Locate the cell with the specified text and output its [x, y] center coordinate. 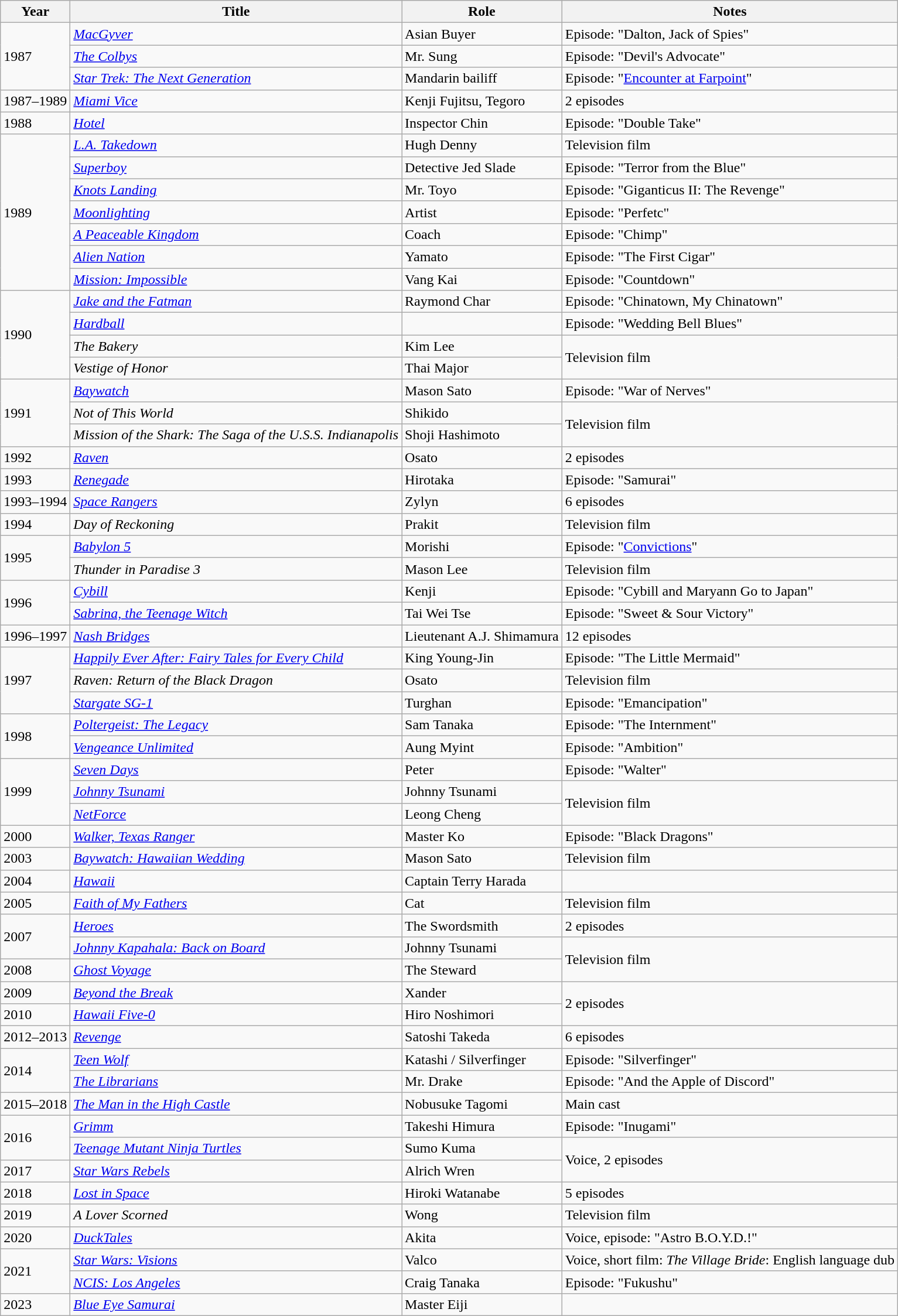
Artist [482, 212]
2018 [35, 1193]
The Bakery [236, 346]
1999 [35, 792]
2021 [35, 1271]
Satoshi Takeda [482, 1037]
Hiroki Watanabe [482, 1193]
Aung Myint [482, 747]
1997 [35, 681]
2016 [35, 1137]
Star Wars Rebels [236, 1171]
Thai Major [482, 368]
Day of Reckoning [236, 524]
Revenge [236, 1037]
Episode: "Terror from the Blue" [730, 168]
Raven: Return of the Black Dragon [236, 681]
1996 [35, 602]
Mr. Sung [482, 56]
Raven [236, 457]
Not of This World [236, 413]
Notes [730, 12]
Baywatch: Hawaiian Wedding [236, 859]
1988 [35, 123]
2003 [35, 859]
Tai Wei Tse [482, 613]
Episode: "Samurai" [730, 480]
2005 [35, 903]
Episode: "Encounter at Farpoint" [730, 78]
Episode: "The First Cigar" [730, 257]
MacGyver [236, 34]
2012–2013 [35, 1037]
Title [236, 12]
1998 [35, 736]
Vengeance Unlimited [236, 747]
Mason Lee [482, 569]
Heroes [236, 925]
Craig Tanaka [482, 1282]
1995 [35, 558]
Grimm [236, 1126]
Master Ko [482, 836]
1987–1989 [35, 101]
Mr. Toyo [482, 190]
Teen Wolf [236, 1059]
Renegade [236, 480]
Inspector Chin [482, 123]
Akita [482, 1238]
5 episodes [730, 1193]
Voice, short film: The Village Bride: English language dub [730, 1260]
NCIS: Los Angeles [236, 1282]
Hawaii Five-0 [236, 1015]
2008 [35, 970]
The Swordsmith [482, 925]
Mr. Drake [482, 1082]
Master Eiji [482, 1304]
Hawaii [236, 881]
1993 [35, 480]
2004 [35, 881]
Thunder in Paradise 3 [236, 569]
Vestige of Honor [236, 368]
Captain Terry Harada [482, 881]
Hardball [236, 324]
Nobusuke Tagomi [482, 1104]
2000 [35, 836]
Hotel [236, 123]
1987 [35, 56]
Detective Jed Slade [482, 168]
Blue Eye Samurai [236, 1304]
Episode: "Countdown" [730, 279]
Katashi / Silverfinger [482, 1059]
Kim Lee [482, 346]
Happily Ever After: Fairy Tales for Every Child [236, 658]
Beyond the Break [236, 993]
Episode: "Perfetc" [730, 212]
Lieutenant A.J. Shimamura [482, 635]
Faith of My Fathers [236, 903]
Jake and the Fatman [236, 302]
Cybill [236, 591]
Episode: "Ambition" [730, 747]
Episode: "Cybill and Maryann Go to Japan" [730, 591]
Mission of the Shark: The Saga of the U.S.S. Indianapolis [236, 435]
Main cast [730, 1104]
Teenage Mutant Ninja Turtles [236, 1148]
Star Trek: The Next Generation [236, 78]
Yamato [482, 257]
Cat [482, 903]
2017 [35, 1171]
Episode: "Sweet & Sour Victory" [730, 613]
2019 [35, 1215]
Raymond Char [482, 302]
King Young-Jin [482, 658]
Voice, 2 episodes [730, 1160]
Episode: "Emancipation" [730, 703]
Wong [482, 1215]
Episode: "The Internment" [730, 725]
Moonlighting [236, 212]
2010 [35, 1015]
Mandarin bailiff [482, 78]
Coach [482, 234]
Prakit [482, 524]
Sabrina, the Teenage Witch [236, 613]
Episode: "And the Apple of Discord" [730, 1082]
A Lover Scorned [236, 1215]
2020 [35, 1238]
2009 [35, 993]
Babylon 5 [236, 546]
Hirotaka [482, 480]
Morishi [482, 546]
Turghan [482, 703]
Episode: "Double Take" [730, 123]
2023 [35, 1304]
Lost in Space [236, 1193]
Walker, Texas Ranger [236, 836]
Xander [482, 993]
Ghost Voyage [236, 970]
NetForce [236, 814]
Poltergeist: The Legacy [236, 725]
Nash Bridges [236, 635]
Superboy [236, 168]
Episode: "Chimp" [730, 234]
The Librarians [236, 1082]
Shikido [482, 413]
L.A. Takedown [236, 145]
2007 [35, 936]
Alien Nation [236, 257]
Episode: "Devil's Advocate" [730, 56]
Episode: "Walter" [730, 770]
Episode: "Giganticus II: The Revenge" [730, 190]
2015–2018 [35, 1104]
DuckTales [236, 1238]
Episode: "Silverfinger" [730, 1059]
The Colbys [236, 56]
Year [35, 12]
Johnny Kapahala: Back on Board [236, 948]
Stargate SG-1 [236, 703]
1996–1997 [35, 635]
1994 [35, 524]
1990 [35, 335]
Hugh Denny [482, 145]
Episode: "Dalton, Jack of Spies" [730, 34]
Peter [482, 770]
Shoji Hashimoto [482, 435]
Knots Landing [236, 190]
Episode: "War of Nerves" [730, 391]
Vang Kai [482, 279]
Leong Cheng [482, 814]
Kenji Fujitsu, Tegoro [482, 101]
Episode: "Fukushu" [730, 1282]
Hiro Noshimori [482, 1015]
A Peaceable Kingdom [236, 234]
Role [482, 12]
Space Rangers [236, 502]
Kenji [482, 591]
Episode: "Inugami" [730, 1126]
1989 [35, 212]
1991 [35, 413]
Miami Vice [236, 101]
Episode: "Wedding Bell Blues" [730, 324]
Episode: "Black Dragons" [730, 836]
1992 [35, 457]
Episode: "Convictions" [730, 546]
Sumo Kuma [482, 1148]
2014 [35, 1071]
Valco [482, 1260]
Sam Tanaka [482, 725]
Mission: Impossible [236, 279]
Voice, episode: "Astro B.O.Y.D.!" [730, 1238]
Episode: "Chinatown, My Chinatown" [730, 302]
Asian Buyer [482, 34]
Star Wars: Visions [236, 1260]
Takeshi Himura [482, 1126]
The Steward [482, 970]
The Man in the High Castle [236, 1104]
Alrich Wren [482, 1171]
Seven Days [236, 770]
Zylyn [482, 502]
Baywatch [236, 391]
Episode: "The Little Mermaid" [730, 658]
1993–1994 [35, 502]
12 episodes [730, 635]
